Return the (X, Y) coordinate for the center point of the cell that contains the specified text.  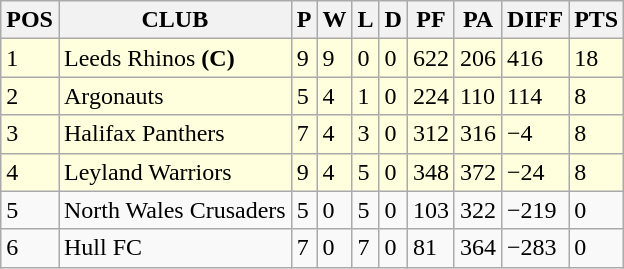
206 (478, 58)
622 (430, 58)
312 (430, 134)
PTS (596, 20)
PA (478, 20)
CLUB (174, 20)
322 (478, 210)
Halifax Panthers (174, 134)
372 (478, 172)
Leyland Warriors (174, 172)
18 (596, 58)
Argonauts (174, 96)
Leeds Rhinos (C) (174, 58)
348 (430, 172)
103 (430, 210)
PF (430, 20)
364 (478, 248)
81 (430, 248)
416 (536, 58)
2 (30, 96)
6 (30, 248)
D (393, 20)
−4 (536, 134)
316 (478, 134)
DIFF (536, 20)
−219 (536, 210)
P (304, 20)
110 (478, 96)
−24 (536, 172)
North Wales Crusaders (174, 210)
L (366, 20)
224 (430, 96)
POS (30, 20)
114 (536, 96)
−283 (536, 248)
Hull FC (174, 248)
W (334, 20)
